From the cell containing the given text, extract its center point as [x, y] coordinate. 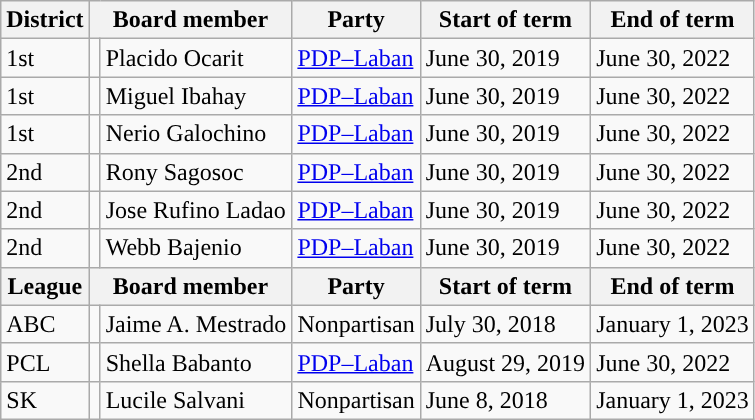
July 30, 2018 [505, 324]
June 8, 2018 [505, 400]
August 29, 2019 [505, 362]
SK [45, 400]
Rony Sagosoc [196, 172]
Webb Bajenio [196, 248]
ABC [45, 324]
PCL [45, 362]
District [45, 20]
League [45, 286]
Jose Rufino Ladao [196, 210]
Shella Babanto [196, 362]
Miguel Ibahay [196, 96]
Lucile Salvani [196, 400]
Jaime A. Mestrado [196, 324]
Placido Ocarit [196, 58]
Nerio Galochino [196, 134]
